Output the [X, Y] coordinate of the center of the cell containing the given text.  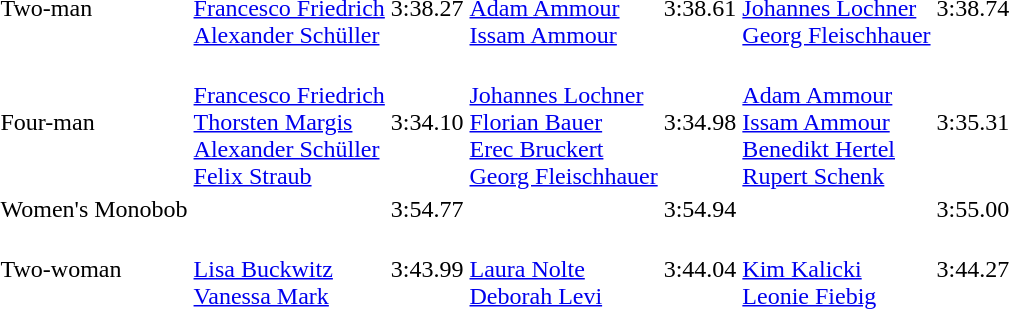
Francesco FriedrichThorsten MargisAlexander SchüllerFelix Straub [289, 122]
Johannes LochnerFlorian BauerErec BruckertGeorg Fleischhauer [564, 122]
3:54.77 [427, 209]
3:34.10 [427, 122]
3:34.98 [700, 122]
Adam AmmourIssam AmmourBenedikt HertelRupert Schenk [836, 122]
3:54.94 [700, 209]
